Detect which cell encompasses the target text, then output its [x, y] center coordinate. 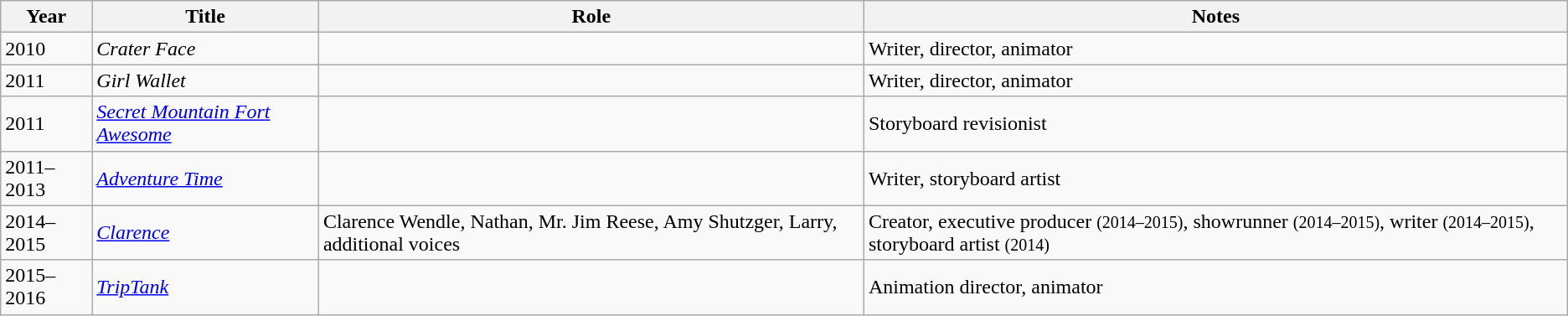
Crater Face [206, 49]
Storyboard revisionist [1215, 124]
2015–2016 [47, 287]
Notes [1215, 17]
Animation director, animator [1215, 287]
Creator, executive producer (2014–2015), showrunner (2014–2015), writer (2014–2015), storyboard artist (2014) [1215, 233]
Title [206, 17]
Role [591, 17]
2011–2013 [47, 178]
Writer, storyboard artist [1215, 178]
Adventure Time [206, 178]
Secret Mountain Fort Awesome [206, 124]
TripTank [206, 287]
2014–2015 [47, 233]
Year [47, 17]
2010 [47, 49]
Clarence Wendle, Nathan, Mr. Jim Reese, Amy Shutzger, Larry, additional voices [591, 233]
Clarence [206, 233]
Girl Wallet [206, 80]
